From the cell containing the given text, extract its center point as (X, Y) coordinate. 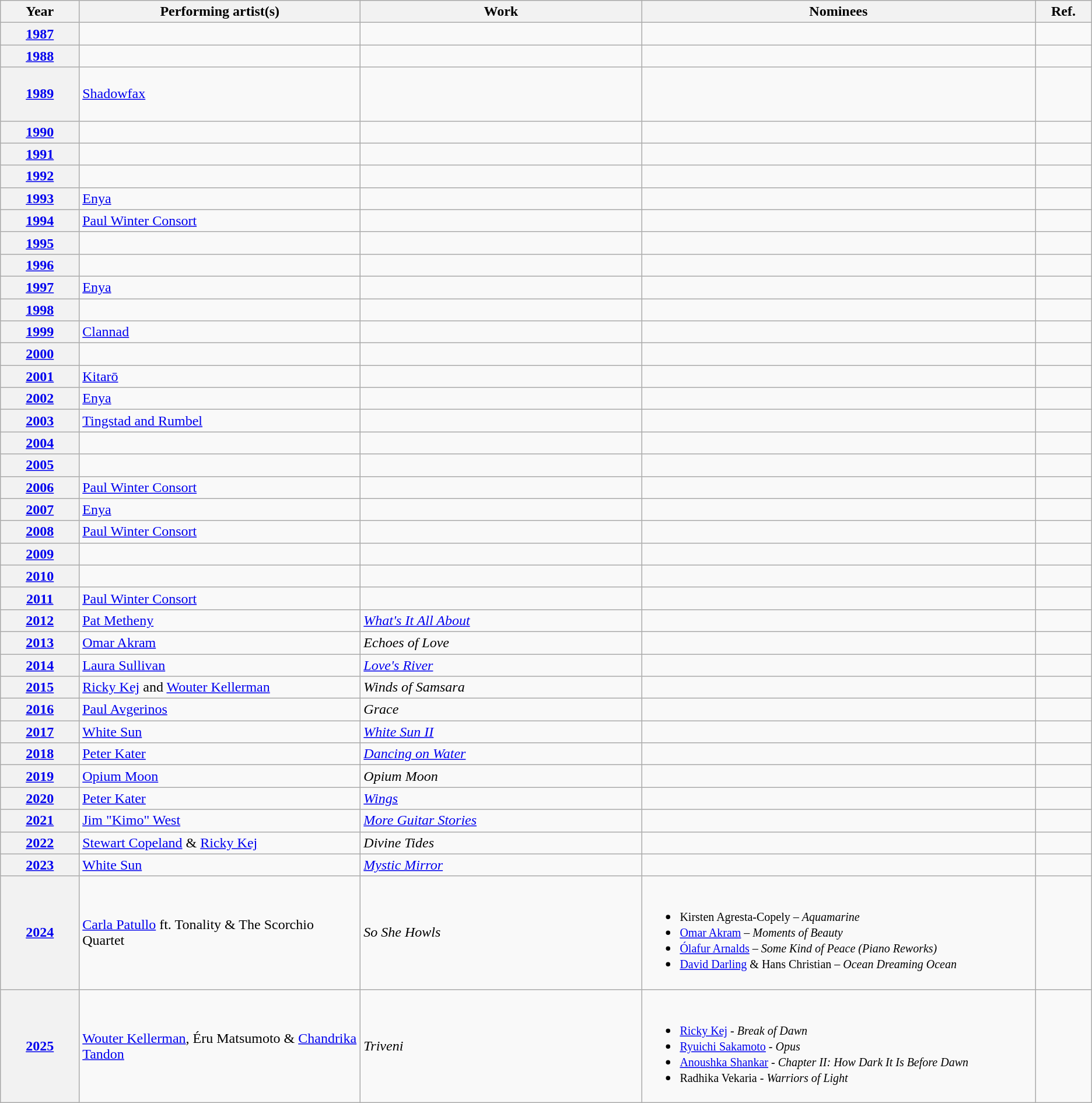
1987 (40, 34)
2004 (40, 443)
So She Howls (501, 933)
1989 (40, 94)
2005 (40, 465)
Work (501, 12)
Performing artist(s) (220, 12)
2015 (40, 687)
Ricky Kej and Wouter Kellerman (220, 687)
Grace (501, 710)
2016 (40, 710)
1993 (40, 198)
Dancing on Water (501, 754)
2017 (40, 732)
2003 (40, 421)
Love's River (501, 665)
Laura Sullivan (220, 665)
2021 (40, 821)
Divine Tides (501, 843)
1997 (40, 287)
Wings (501, 798)
1994 (40, 221)
Stewart Copeland & Ricky Kej (220, 843)
1996 (40, 265)
1991 (40, 154)
Omar Akram (220, 643)
1999 (40, 332)
2014 (40, 665)
Paul Avgerinos (220, 710)
2013 (40, 643)
2025 (40, 1046)
Kitarō (220, 376)
What's It All About (501, 620)
Winds of Samsara (501, 687)
2002 (40, 399)
2010 (40, 576)
1992 (40, 176)
2024 (40, 933)
2001 (40, 376)
White Sun II (501, 732)
2000 (40, 354)
Carla Patullo ft. Tonality & The Scorchio Quartet (220, 933)
1995 (40, 243)
2006 (40, 487)
Jim "Kimo" West (220, 821)
Clannad (220, 332)
2020 (40, 798)
2018 (40, 754)
Mystic Mirror (501, 865)
2009 (40, 554)
2008 (40, 532)
Tingstad and Rumbel (220, 421)
Ref. (1063, 12)
2023 (40, 865)
More Guitar Stories (501, 821)
1998 (40, 310)
2011 (40, 598)
Ricky Kej - Break of DawnRyuichi Sakamoto - OpusAnoushka Shankar - Chapter II: How Dark It Is Before DawnRadhika Vekaria - Warriors of Light (839, 1046)
Shadowfax (220, 94)
1990 (40, 132)
1988 (40, 56)
2012 (40, 620)
Triveni (501, 1046)
Nominees (839, 12)
Echoes of Love (501, 643)
Wouter Kellerman, Éru Matsumoto & Chandrika Tandon (220, 1046)
2007 (40, 509)
2022 (40, 843)
2019 (40, 776)
Pat Metheny (220, 620)
Year (40, 12)
